Search for the cell housing the specified text and yield its [X, Y] center coordinate. 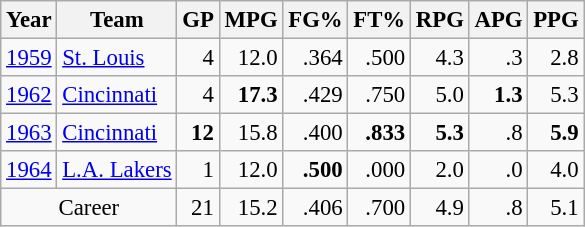
.833 [380, 133]
.400 [316, 133]
.0 [498, 170]
L.A. Lakers [117, 170]
APG [498, 20]
2.8 [556, 58]
Career [89, 208]
17.3 [251, 95]
1963 [29, 133]
MPG [251, 20]
FG% [316, 20]
4.9 [440, 208]
2.0 [440, 170]
GP [198, 20]
5.0 [440, 95]
Team [117, 20]
15.8 [251, 133]
1964 [29, 170]
12 [198, 133]
.700 [380, 208]
.406 [316, 208]
.000 [380, 170]
.750 [380, 95]
4.0 [556, 170]
21 [198, 208]
FT% [380, 20]
St. Louis [117, 58]
1.3 [498, 95]
5.1 [556, 208]
5.9 [556, 133]
Year [29, 20]
1 [198, 170]
1962 [29, 95]
RPG [440, 20]
.429 [316, 95]
4.3 [440, 58]
.3 [498, 58]
1959 [29, 58]
.364 [316, 58]
PPG [556, 20]
15.2 [251, 208]
